Capture the cell that displays the provided text and extract its [x, y] central coordinate. 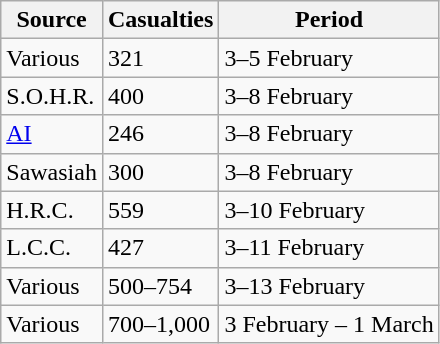
246 [160, 134]
3–10 February [329, 210]
500–754 [160, 286]
L.C.C. [52, 248]
3 February – 1 March [329, 324]
700–1,000 [160, 324]
300 [160, 172]
AI [52, 134]
400 [160, 96]
3–13 February [329, 286]
3–11 February [329, 248]
Source [52, 20]
S.O.H.R. [52, 96]
Period [329, 20]
427 [160, 248]
559 [160, 210]
H.R.C. [52, 210]
321 [160, 58]
Casualties [160, 20]
Sawasiah [52, 172]
3–5 February [329, 58]
